Scan for the cell matching the given text and deliver its (x, y) coordinate at center. 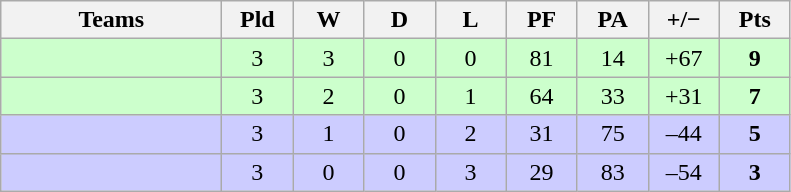
+67 (684, 58)
64 (542, 96)
29 (542, 172)
75 (612, 134)
9 (754, 58)
W (328, 20)
PF (542, 20)
Teams (112, 20)
5 (754, 134)
–44 (684, 134)
D (400, 20)
–54 (684, 172)
Pld (258, 20)
33 (612, 96)
31 (542, 134)
PA (612, 20)
+31 (684, 96)
83 (612, 172)
Pts (754, 20)
L (470, 20)
14 (612, 58)
81 (542, 58)
+/− (684, 20)
7 (754, 96)
